Scan for the cell matching the given text and deliver its (x, y) coordinate at center. 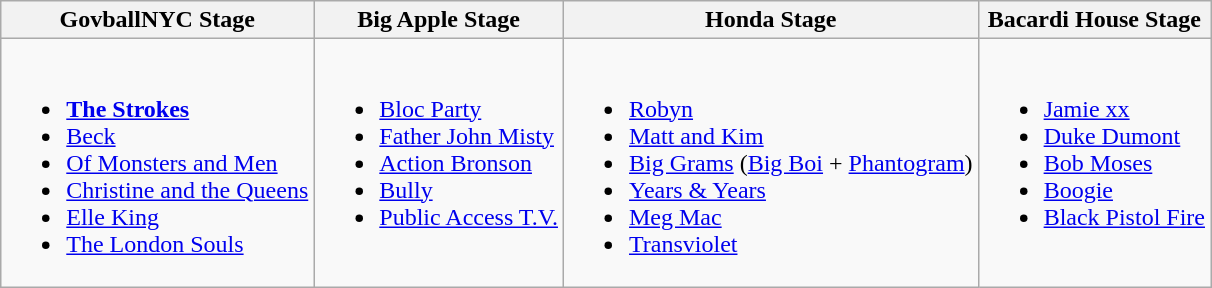
Big Apple Stage (439, 20)
RobynMatt and KimBig Grams (Big Boi + Phantogram)Years & YearsMeg MacTransviolet (770, 163)
Bloc PartyFather John MistyAction BronsonBullyPublic Access T.V. (439, 163)
Bacardi House Stage (1094, 20)
Jamie xxDuke DumontBob MosesBoogieBlack Pistol Fire (1094, 163)
Honda Stage (770, 20)
GovballNYC Stage (158, 20)
The StrokesBeckOf Monsters and MenChristine and the QueensElle KingThe London Souls (158, 163)
